Find where the given text appears and provide that cell's center as (x, y) coordinate. 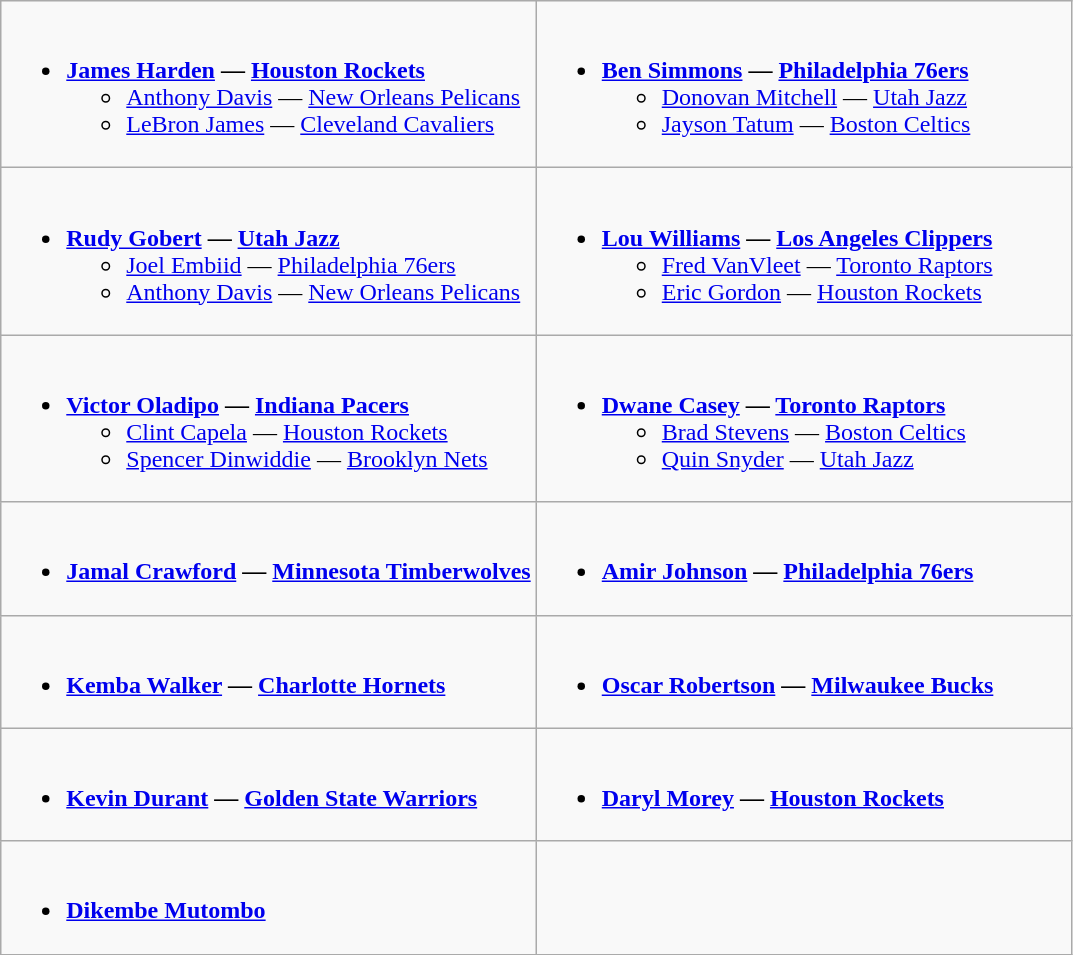
Victor Oladipo — Indiana PacersClint Capela — Houston RocketsSpencer Dinwiddie — Brooklyn Nets (268, 418)
Kevin Durant — Golden State Warriors (268, 784)
Dikembe Mutombo (268, 898)
Dwane Casey — Toronto RaptorsBrad Stevens — Boston CelticsQuin Snyder — Utah Jazz (804, 418)
Daryl Morey — Houston Rockets (804, 784)
Rudy Gobert — Utah JazzJoel Embiid — Philadelphia 76ersAnthony Davis — New Orleans Pelicans (268, 252)
Ben Simmons — Philadelphia 76ersDonovan Mitchell — Utah JazzJayson Tatum — Boston Celtics (804, 84)
Oscar Robertson — Milwaukee Bucks (804, 672)
Amir Johnson — Philadelphia 76ers (804, 558)
Jamal Crawford — Minnesota Timberwolves (268, 558)
James Harden — Houston RocketsAnthony Davis — New Orleans PelicansLeBron James — Cleveland Cavaliers (268, 84)
Kemba Walker — Charlotte Hornets (268, 672)
Lou Williams — Los Angeles ClippersFred VanVleet — Toronto RaptorsEric Gordon — Houston Rockets (804, 252)
